Locate the cell with the specified text and output its [x, y] center coordinate. 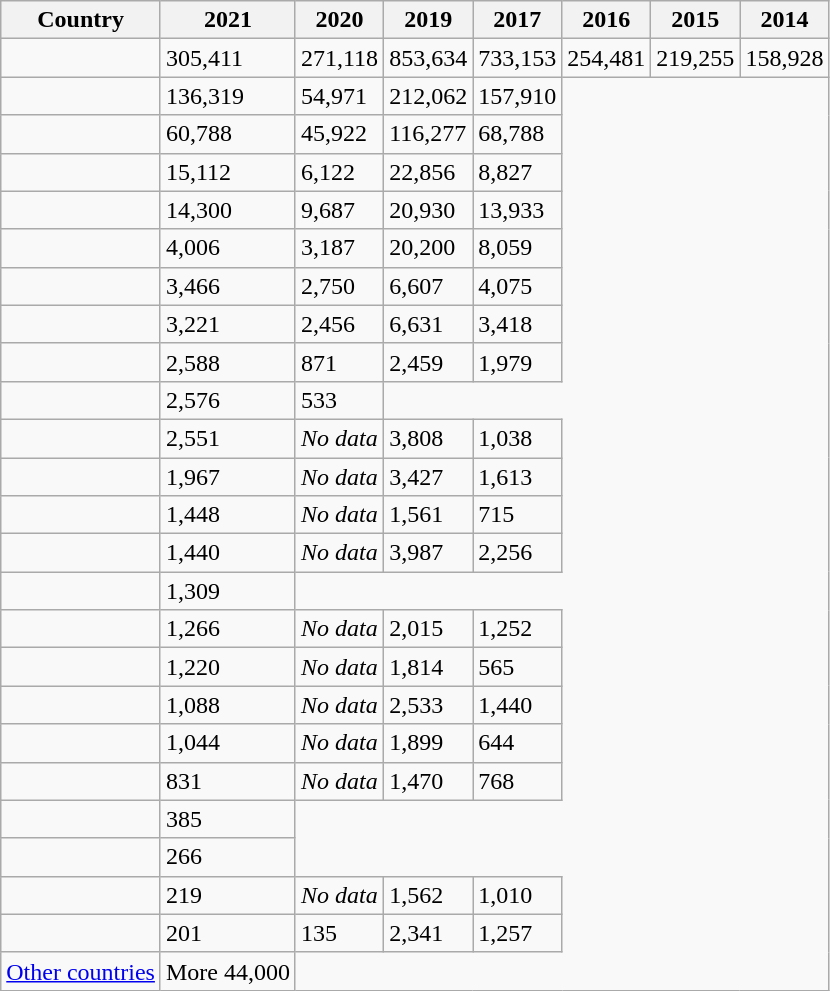
157,910 [518, 96]
2019 [428, 20]
3,187 [339, 248]
3,221 [228, 324]
8,059 [518, 248]
715 [518, 515]
22,856 [428, 172]
201 [228, 933]
565 [518, 667]
533 [339, 400]
68,788 [518, 134]
20,200 [428, 248]
2014 [784, 20]
3,987 [428, 553]
305,411 [228, 58]
14,300 [228, 210]
1,899 [428, 743]
2,551 [228, 438]
60,788 [228, 134]
4,006 [228, 248]
1,309 [228, 591]
266 [228, 857]
2,456 [339, 324]
2017 [518, 20]
2,588 [228, 362]
385 [228, 819]
158,928 [784, 58]
212,062 [428, 96]
135 [339, 933]
More 44,000 [228, 971]
2016 [606, 20]
271,118 [339, 58]
54,971 [339, 96]
1,562 [428, 895]
6,631 [428, 324]
871 [339, 362]
254,481 [606, 58]
13,933 [518, 210]
136,319 [228, 96]
1,266 [228, 629]
3,427 [428, 477]
2,015 [428, 629]
Other countries [81, 971]
2,459 [428, 362]
3,466 [228, 286]
768 [518, 781]
4,075 [518, 286]
2,533 [428, 705]
1,252 [518, 629]
2,750 [339, 286]
1,979 [518, 362]
1,814 [428, 667]
2020 [339, 20]
6,122 [339, 172]
644 [518, 743]
3,808 [428, 438]
1,038 [518, 438]
1,044 [228, 743]
1,088 [228, 705]
219,255 [696, 58]
116,277 [428, 134]
1,257 [518, 933]
733,153 [518, 58]
1,470 [428, 781]
2,341 [428, 933]
219 [228, 895]
2021 [228, 20]
9,687 [339, 210]
1,220 [228, 667]
6,607 [428, 286]
1,010 [518, 895]
15,112 [228, 172]
20,930 [428, 210]
2,256 [518, 553]
2015 [696, 20]
1,448 [228, 515]
831 [228, 781]
1,561 [428, 515]
853,634 [428, 58]
3,418 [518, 324]
45,922 [339, 134]
8,827 [518, 172]
2,576 [228, 400]
Country [81, 20]
1,613 [518, 477]
1,967 [228, 477]
